Identify which cell holds the provided text, then report its (x, y) central coordinate. 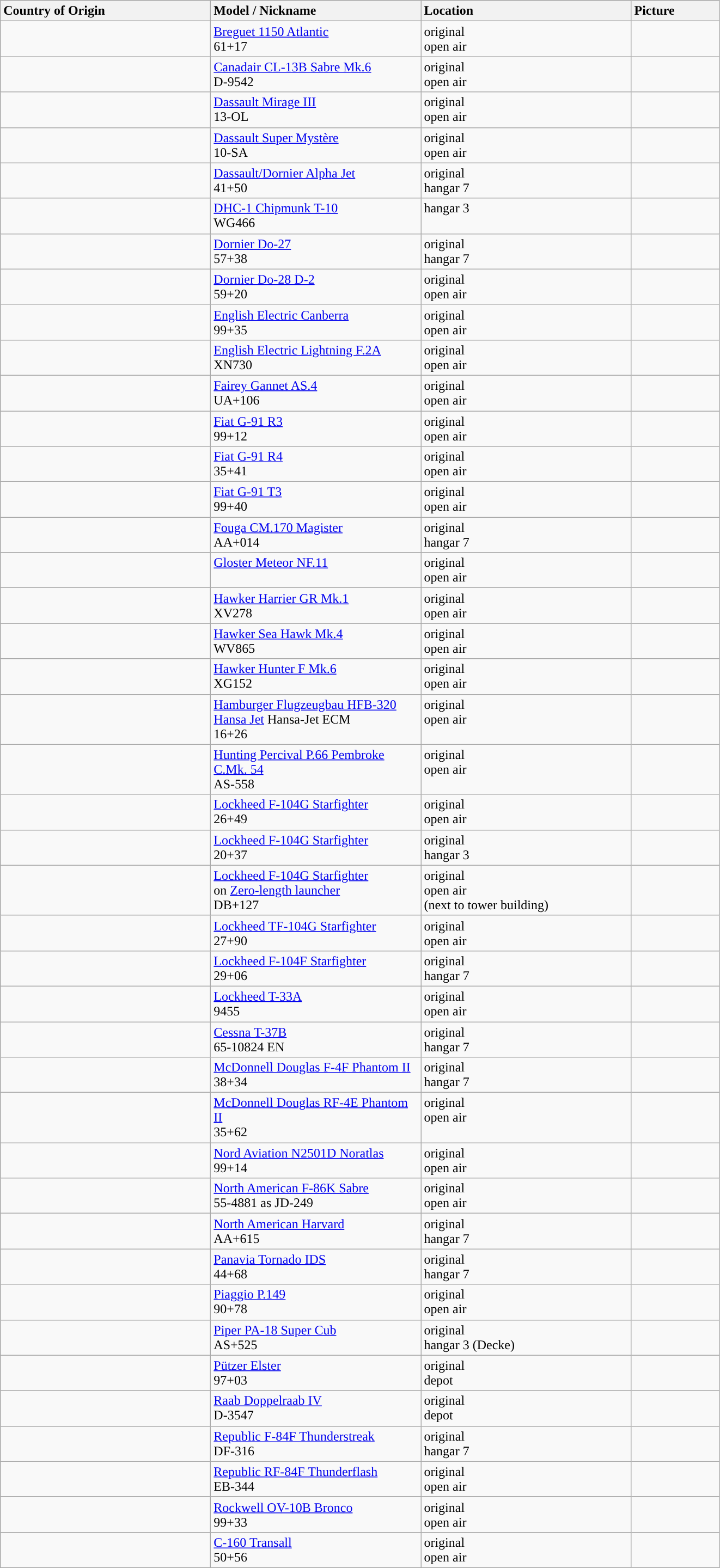
Lockheed F-104G Starfighter26+49 (316, 812)
originalopen air(next to tower building) (526, 890)
Location (526, 11)
Hawker Sea Hawk Mk.4WV865 (316, 641)
Fiat G-91 R399+12 (316, 428)
Piper PA-18 Super CubAS+525 (316, 1337)
Fouga CM.170 MagisterAA+014 (316, 535)
C-160 Transall50+56 (316, 1549)
Panavia Tornado IDS44+68 (316, 1266)
English Electric Canberra99+35 (316, 322)
Lockheed T-33A9455 (316, 1004)
Nord Aviation N2501D Noratlas99+14 (316, 1161)
Fairey Gannet AS.4UA+106 (316, 393)
Dornier Do-2757+38 (316, 252)
Lockheed TF-104G Starfighter27+90 (316, 933)
Hawker Hunter F Mk.6XG152 (316, 676)
Gloster Meteor NF.11 (316, 571)
Dornier Do-28 D-259+20 (316, 286)
Republic RF-84F ThunderflashEB-344 (316, 1479)
McDonnell Douglas RF-4E Phantom II35+62 (316, 1118)
Breguet 1150 Atlantic61+17 (316, 39)
North American F-86K Sabre55-4881 as JD-249 (316, 1196)
originalhangar 3 (Decke) (526, 1337)
Model / Nickname (316, 11)
English Electric Lightning F.2AXN730 (316, 357)
Dassault/Dornier Alpha Jet41+50 (316, 181)
Fiat G-91 R435+41 (316, 464)
Raab Doppelraab IVD-3547 (316, 1408)
Lockheed F-104G Starfighteron Zero-length launcherDB+127 (316, 890)
Canadair CL-13B Sabre Mk.6D-9542 (316, 74)
Rockwell OV-10B Bronco99+33 (316, 1515)
Fiat G-91 T399+40 (316, 500)
Picture (675, 11)
originalhangar 3 (526, 847)
Piaggio P.14990+78 (316, 1302)
Pützer Elster97+03 (316, 1373)
Hawker Harrier GR Mk.1XV278 (316, 605)
Dassault Super Mystère10-SA (316, 145)
Republic F-84F ThunderstreakDF-316 (316, 1444)
Lockheed F-104G Starfighter20+37 (316, 847)
Country of Origin (106, 11)
Dassault Mirage III13-OL (316, 110)
North American HarvardAA+615 (316, 1232)
Cessna T-37B65-10824 EN (316, 1039)
Hunting Percival P.66 Pembroke C.Mk. 54AS-558 (316, 769)
DHC-1 Chipmunk T-10WG466 (316, 216)
Hamburger Flugzeugbau HFB-320 Hansa Jet Hansa-Jet ECM16+26 (316, 719)
Lockheed F-104F Starfighter29+06 (316, 968)
McDonnell Douglas F-4F Phantom II38+34 (316, 1075)
hangar 3 (526, 216)
